Provide the [X, Y] coordinate of the cell's center where the given text is located.  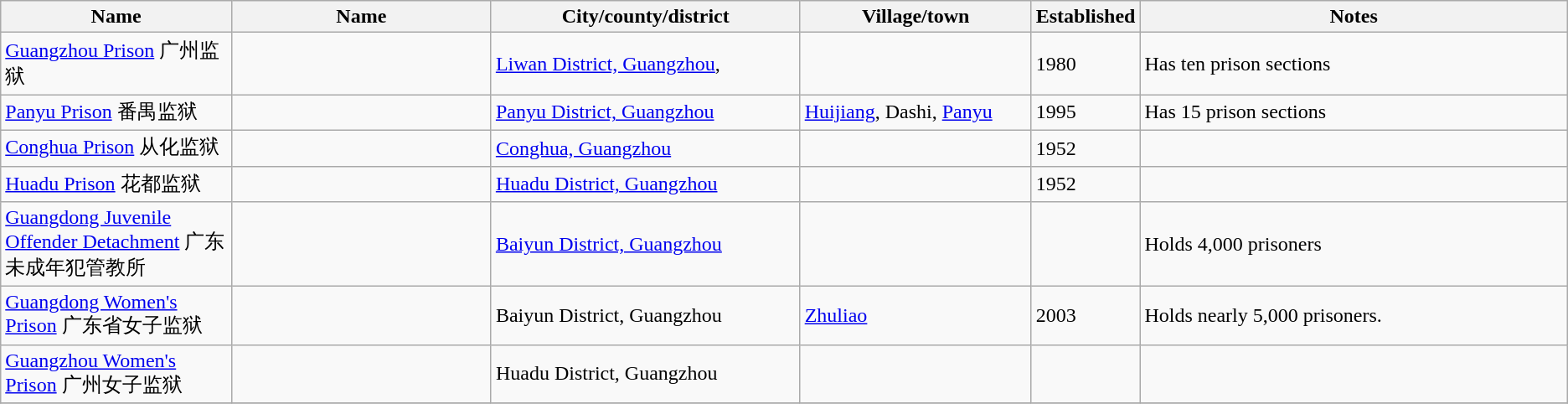
Huijiang, Dashi, Panyu [916, 112]
Holds 4,000 prisoners [1354, 245]
Has ten prison sections [1354, 64]
Holds nearly 5,000 prisoners. [1354, 316]
1995 [1086, 112]
1980 [1086, 64]
Panyu District, Guangzhou [645, 112]
Conghua Prison 从化监狱 [116, 148]
Guangzhou Prison 广州监狱 [116, 64]
Huadu Prison 花都监狱 [116, 184]
Established [1086, 17]
Guangdong Juvenile Offender Detachment 广东未成年犯管教所 [116, 245]
Guangzhou Women's Prison 广州女子监狱 [116, 374]
Has 15 prison sections [1354, 112]
Notes [1354, 17]
Conghua, Guangzhou [645, 148]
Village/town [916, 17]
Guangdong Women's Prison 广东省女子监狱 [116, 316]
Liwan District, Guangzhou, [645, 64]
Panyu Prison 番禺监狱 [116, 112]
City/county/district [645, 17]
2003 [1086, 316]
Zhuliao [916, 316]
